Scan for the cell matching the given text and deliver its [x, y] coordinate at center. 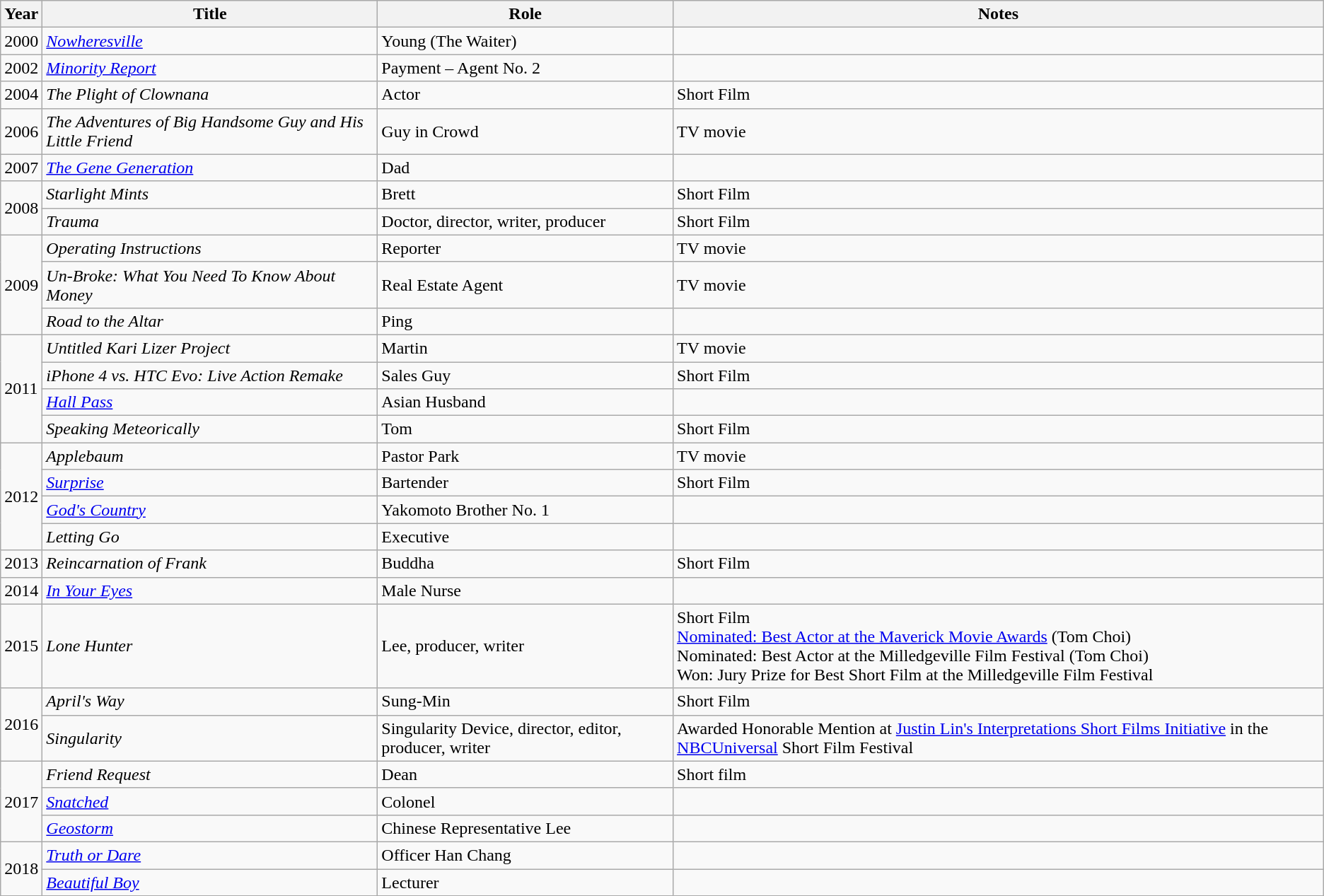
Truth or Dare [210, 855]
Young (The Waiter) [525, 41]
Friend Request [210, 774]
2012 [21, 496]
April's Way [210, 702]
2014 [21, 590]
Tom [525, 429]
Sales Guy [525, 376]
2002 [21, 68]
The Adventures of Big Handsome Guy and His Little Friend [210, 132]
2017 [21, 801]
Guy in Crowd [525, 132]
Starlight Mints [210, 194]
Reincarnation of Frank [210, 564]
In Your Eyes [210, 590]
Year [21, 14]
Dad [525, 168]
Officer Han Chang [525, 855]
Snatched [210, 801]
Title [210, 14]
Minority Report [210, 68]
2013 [21, 564]
Ping [525, 321]
Actor [525, 95]
Hall Pass [210, 402]
Applebaum [210, 456]
iPhone 4 vs. HTC Evo: Live Action Remake [210, 376]
Un-Broke: What You Need To Know About Money [210, 284]
Role [525, 14]
Singularity Device, director, editor, producer, writer [525, 738]
2016 [21, 724]
2004 [21, 95]
2008 [21, 208]
Letting Go [210, 537]
Buddha [525, 564]
Road to the Altar [210, 321]
Bartender [525, 483]
2007 [21, 168]
2009 [21, 284]
Operating Instructions [210, 248]
2018 [21, 868]
Speaking Meteorically [210, 429]
Payment – Agent No. 2 [525, 68]
Yakomoto Brother No. 1 [525, 510]
Singularity [210, 738]
Lee, producer, writer [525, 646]
2011 [21, 388]
Sung-Min [525, 702]
Notes [999, 14]
Surprise [210, 483]
Chinese Representative Lee [525, 828]
Lecturer [525, 882]
Awarded Honorable Mention at Justin Lin's Interpretations Short Films Initiative in the NBCUniversal Short Film Festival [999, 738]
Executive [525, 537]
Male Nurse [525, 590]
Real Estate Agent [525, 284]
Untitled Kari Lizer Project [210, 348]
Short film [999, 774]
2000 [21, 41]
Brett [525, 194]
Lone Hunter [210, 646]
2006 [21, 132]
Trauma [210, 221]
2015 [21, 646]
God's Country [210, 510]
Dean [525, 774]
Pastor Park [525, 456]
Doctor, director, writer, producer [525, 221]
Asian Husband [525, 402]
Beautiful Boy [210, 882]
Colonel [525, 801]
The Plight of Clownana [210, 95]
Martin [525, 348]
Nowheresville [210, 41]
The Gene Generation [210, 168]
Reporter [525, 248]
Geostorm [210, 828]
